For the text-containing cell, return its midpoint in [x, y] coordinate format. 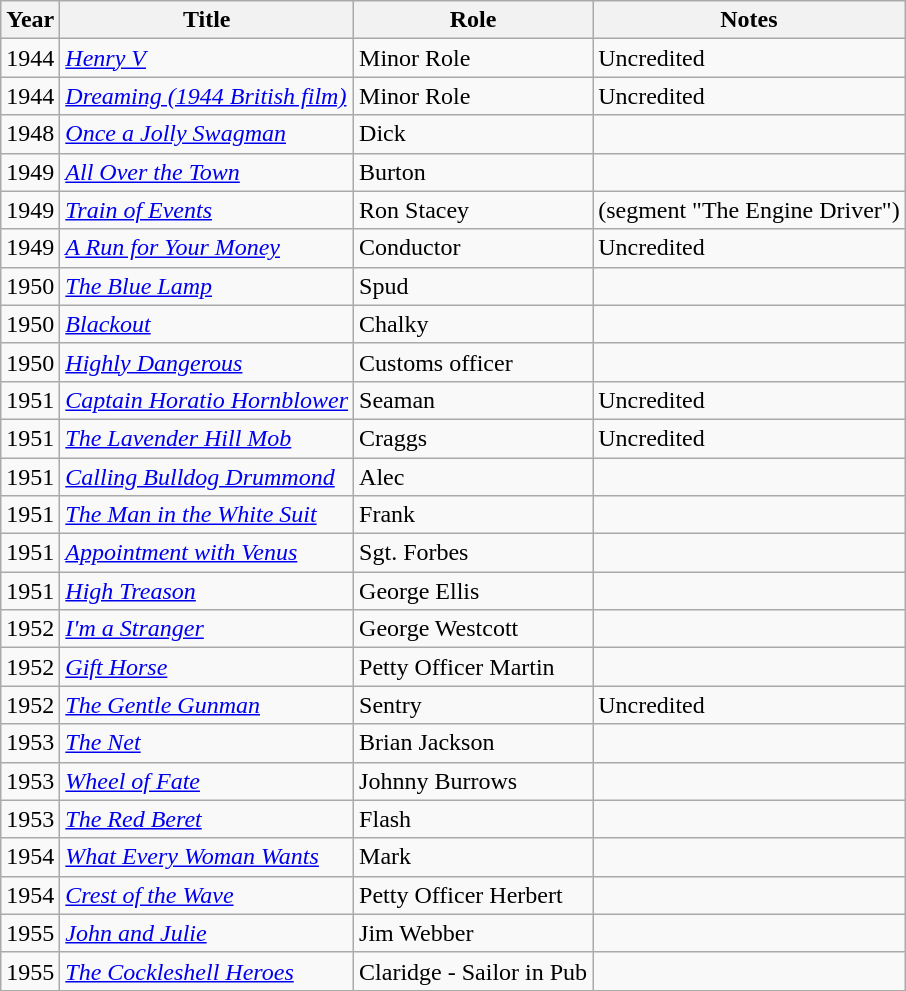
Craggs [474, 438]
Role [474, 20]
Brian Jackson [474, 743]
Claridge - Sailor in Pub [474, 971]
Sentry [474, 705]
The Net [207, 743]
Mark [474, 857]
Chalky [474, 324]
Dreaming (1944 British film) [207, 96]
Ron Stacey [474, 210]
The Lavender Hill Mob [207, 438]
Gift Horse [207, 667]
Seaman [474, 400]
Crest of the Wave [207, 895]
The Red Beret [207, 819]
Title [207, 20]
Sgt. Forbes [474, 553]
Johnny Burrows [474, 781]
Train of Events [207, 210]
Appointment with Venus [207, 553]
The Gentle Gunman [207, 705]
Conductor [474, 248]
Spud [474, 286]
Frank [474, 515]
1948 [30, 134]
High Treason [207, 591]
Highly Dangerous [207, 362]
Burton [474, 172]
George Westcott [474, 629]
Calling Bulldog Drummond [207, 477]
Dick [474, 134]
George Ellis [474, 591]
A Run for Your Money [207, 248]
I'm a Stranger [207, 629]
Wheel of Fate [207, 781]
All Over the Town [207, 172]
Year [30, 20]
What Every Woman Wants [207, 857]
Notes [750, 20]
The Cockleshell Heroes [207, 971]
Captain Horatio Hornblower [207, 400]
(segment "The Engine Driver") [750, 210]
Once a Jolly Swagman [207, 134]
The Blue Lamp [207, 286]
Jim Webber [474, 933]
Henry V [207, 58]
Blackout [207, 324]
Petty Officer Herbert [474, 895]
Flash [474, 819]
Petty Officer Martin [474, 667]
Customs officer [474, 362]
Alec [474, 477]
John and Julie [207, 933]
The Man in the White Suit [207, 515]
